Scan for the cell matching the given text and deliver its (x, y) coordinate at center. 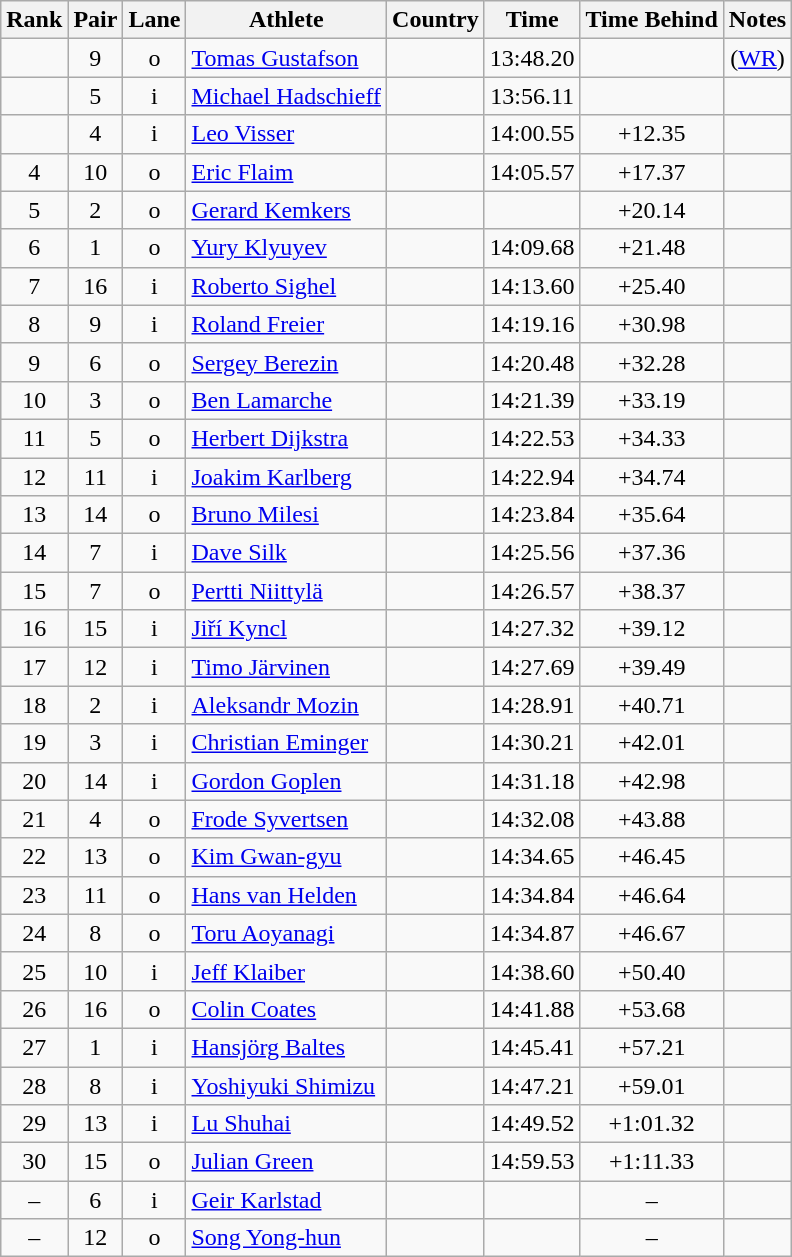
14:25.56 (532, 553)
14:13.60 (532, 286)
14:00.55 (532, 134)
17 (34, 667)
14:30.21 (532, 743)
Toru Aoyanagi (286, 933)
+42.98 (652, 781)
14:49.52 (532, 1124)
Geir Karlstad (286, 1200)
+59.01 (652, 1085)
14:19.16 (532, 324)
+43.88 (652, 819)
Time Behind (652, 20)
14:20.48 (532, 362)
Country (436, 20)
Tomas Gustafson (286, 58)
+37.36 (652, 553)
+46.67 (652, 933)
+39.12 (652, 629)
14:47.21 (532, 1085)
14:59.53 (532, 1162)
Kim Gwan-gyu (286, 857)
Bruno Milesi (286, 515)
14:41.88 (532, 1009)
14:26.57 (532, 591)
14:05.57 (532, 172)
Herbert Dijkstra (286, 438)
30 (34, 1162)
Joakim Karlberg (286, 477)
14:45.41 (532, 1047)
14:34.87 (532, 933)
Colin Coates (286, 1009)
14:27.69 (532, 667)
13:56.11 (532, 96)
14:21.39 (532, 400)
27 (34, 1047)
14:34.84 (532, 895)
Notes (757, 20)
14:27.32 (532, 629)
+39.49 (652, 667)
Christian Eminger (286, 743)
Lu Shuhai (286, 1124)
+46.64 (652, 895)
Roberto Sighel (286, 286)
Aleksandr Mozin (286, 705)
+30.98 (652, 324)
Hansjörg Baltes (286, 1047)
Julian Green (286, 1162)
+38.37 (652, 591)
Lane (154, 20)
+34.33 (652, 438)
14:34.65 (532, 857)
14:22.94 (532, 477)
Hans van Helden (286, 895)
14:32.08 (532, 819)
14:09.68 (532, 248)
29 (34, 1124)
+25.40 (652, 286)
+46.45 (652, 857)
Yoshiyuki Shimizu (286, 1085)
24 (34, 933)
+21.48 (652, 248)
+40.71 (652, 705)
+42.01 (652, 743)
+32.28 (652, 362)
Pair (96, 20)
Michael Hadschieff (286, 96)
Gordon Goplen (286, 781)
Yury Klyuyev (286, 248)
14:23.84 (532, 515)
26 (34, 1009)
+35.64 (652, 515)
28 (34, 1085)
Rank (34, 20)
14:31.18 (532, 781)
(WR) (757, 58)
22 (34, 857)
18 (34, 705)
Jiří Kyncl (286, 629)
19 (34, 743)
+34.74 (652, 477)
+20.14 (652, 210)
14:38.60 (532, 971)
+17.37 (652, 172)
+33.19 (652, 400)
14:22.53 (532, 438)
Gerard Kemkers (286, 210)
+53.68 (652, 1009)
21 (34, 819)
+57.21 (652, 1047)
Song Yong-hun (286, 1238)
Time (532, 20)
Dave Silk (286, 553)
Ben Lamarche (286, 400)
+50.40 (652, 971)
Roland Freier (286, 324)
Timo Järvinen (286, 667)
Eric Flaim (286, 172)
+1:01.32 (652, 1124)
Sergey Berezin (286, 362)
20 (34, 781)
+1:11.33 (652, 1162)
13:48.20 (532, 58)
Athlete (286, 20)
+12.35 (652, 134)
Leo Visser (286, 134)
14:28.91 (532, 705)
Jeff Klaiber (286, 971)
25 (34, 971)
23 (34, 895)
Frode Syvertsen (286, 819)
Pertti Niittylä (286, 591)
